Output the (X, Y) coordinate of the center of the cell containing the given text.  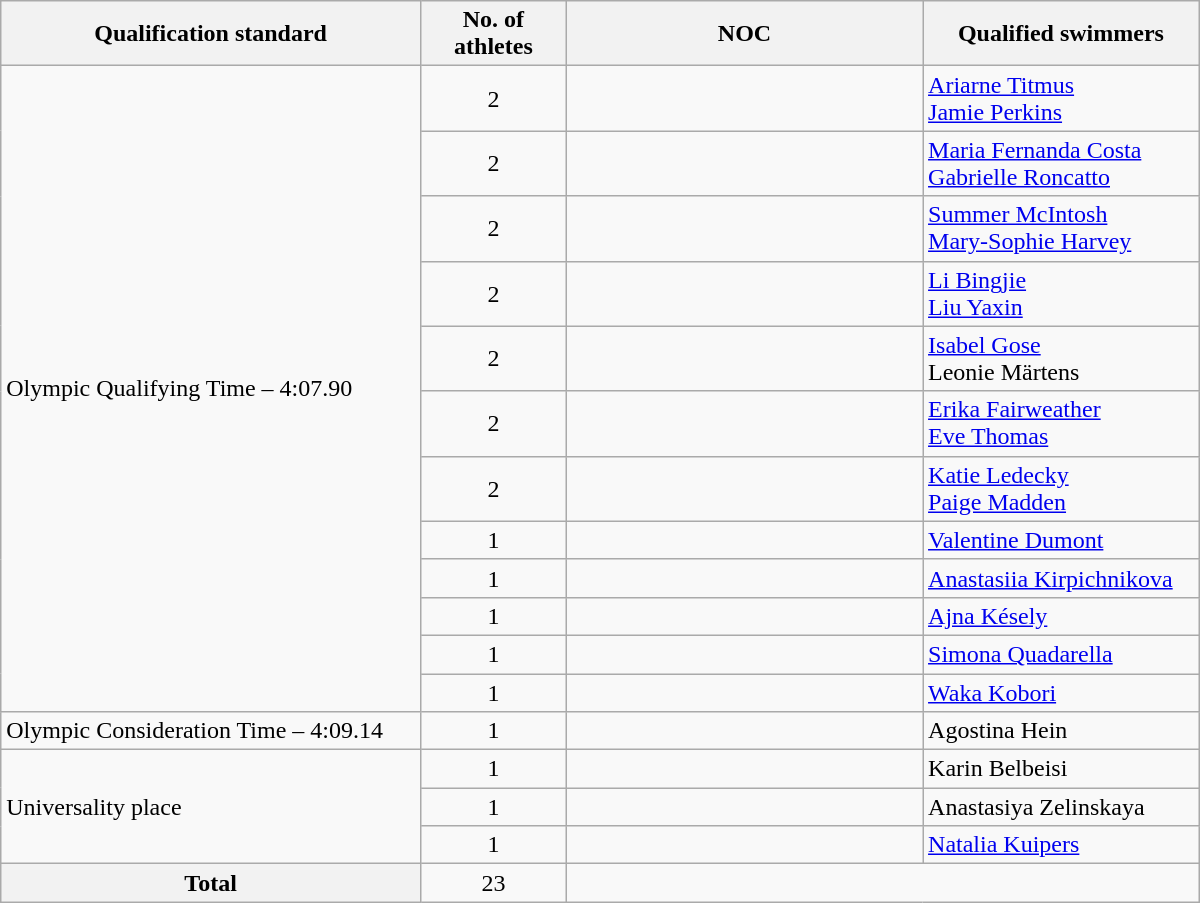
Erika FairweatherEve Thomas (1062, 424)
Anastasiia Kirpichnikova (1062, 578)
Karin Belbeisi (1062, 769)
Isabel GoseLeonie Märtens (1062, 358)
Universality place (211, 807)
Ariarne TitmusJamie Perkins (1062, 98)
Maria Fernanda CostaGabrielle Roncatto (1062, 164)
Valentine Dumont (1062, 540)
Natalia Kuipers (1062, 845)
Anastasiya Zelinskaya (1062, 807)
NOC (744, 34)
Qualification standard (211, 34)
No. of athletes (493, 34)
Olympic Qualifying Time – 4:07.90 (211, 389)
Waka Kobori (1062, 693)
23 (493, 883)
Agostina Hein (1062, 731)
Li BingjieLiu Yaxin (1062, 294)
Qualified swimmers (1062, 34)
Katie LedeckyPaige Madden (1062, 488)
Summer McIntoshMary-Sophie Harvey (1062, 228)
Total (211, 883)
Ajna Késely (1062, 616)
Olympic Consideration Time – 4:09.14 (211, 731)
Simona Quadarella (1062, 654)
